Provide the [x, y] coordinate of the cell's center where the given text is located.  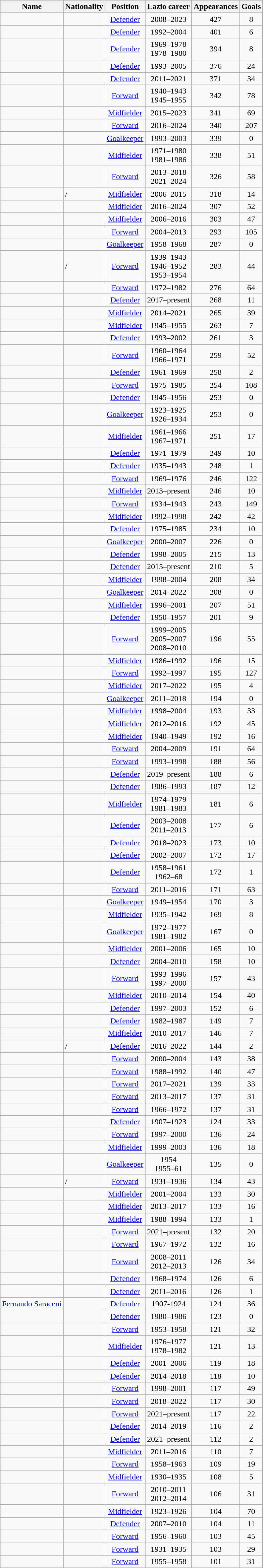
2000–2004 [168, 1059]
1945–1955 [168, 325]
1986–1992 [168, 660]
4 [251, 686]
101 [216, 1562]
1967–1972 [168, 1244]
127 [251, 673]
2007–2010 [168, 1524]
42 [251, 516]
401 [216, 32]
342 [216, 96]
40 [251, 996]
1960–19641966–1971 [168, 355]
1992–1997 [168, 673]
112 [216, 1439]
187 [216, 787]
1993–1998 [168, 761]
1934–1943 [168, 504]
1935–1943 [168, 466]
1971–1979 [168, 453]
144 [216, 1046]
12 [251, 787]
326 [216, 176]
201 [216, 617]
Fernando Saraceni [32, 1304]
339 [216, 138]
2014–2021 [168, 313]
134 [216, 1181]
106 [216, 1494]
1949–1954 [168, 902]
123 [216, 1316]
2000–2007 [168, 542]
2019–present [168, 774]
1972–1982 [168, 288]
1986–1993 [168, 787]
139 [216, 1084]
318 [216, 194]
78 [251, 96]
122 [251, 479]
135 [216, 1164]
2011–2018 [168, 698]
165 [216, 949]
2002–2007 [168, 855]
55 [251, 639]
1974–19791981–1983 [168, 804]
194 [216, 698]
1969–19781978–1980 [168, 49]
1931–1935 [168, 1549]
36 [251, 1304]
19541955–61 [168, 1164]
146 [216, 1033]
1907–1923 [168, 1122]
1930–1935 [168, 1477]
1955–1958 [168, 1562]
251 [216, 436]
1993–2005 [168, 66]
1996–2001 [168, 605]
2006–2015 [168, 194]
1998–2001 [168, 1389]
39 [251, 313]
Position [125, 7]
63 [251, 889]
427 [216, 19]
1993–2002 [168, 338]
1988–1992 [168, 1071]
1923–1926 [168, 1511]
1966–1972 [168, 1109]
70 [251, 1511]
193 [216, 711]
1939–19431946–19521953–1954 [168, 266]
2018–2023 [168, 842]
2001–2004 [168, 1194]
Goals [251, 7]
1945–1956 [168, 397]
2004–2009 [168, 749]
119 [216, 1363]
2010–2017 [168, 1033]
152 [216, 1008]
1961–1969 [168, 372]
167 [216, 932]
49 [251, 1389]
1997–2003 [168, 1008]
226 [216, 542]
191 [216, 749]
234 [216, 529]
1956–1960 [168, 1536]
1907-1924 [168, 1304]
158 [216, 961]
2018–2022 [168, 1401]
303 [216, 219]
2015–2023 [168, 113]
177 [216, 825]
249 [216, 453]
38 [251, 1059]
173 [216, 842]
2014–2022 [168, 592]
170 [216, 902]
1935–1942 [168, 915]
1999–2003 [168, 1147]
110 [216, 1452]
Appearances [216, 7]
258 [216, 372]
22 [251, 1414]
1961–19661967–1971 [168, 436]
58 [251, 176]
1992–2004 [168, 32]
2006–2016 [168, 219]
2010–2014 [168, 996]
287 [216, 244]
2014–2019 [168, 1426]
263 [216, 325]
116 [216, 1426]
1958–1963 [168, 1464]
1958–1968 [168, 244]
Name [32, 7]
9 [251, 617]
154 [216, 996]
69 [251, 113]
371 [216, 79]
268 [216, 300]
19 [251, 1464]
2004–2010 [168, 961]
2008–2023 [168, 19]
1982–1987 [168, 1021]
265 [216, 313]
2012–2016 [168, 724]
143 [216, 1059]
2017–present [168, 300]
1971–19801981–1986 [168, 155]
215 [216, 554]
210 [216, 567]
1997–2000 [168, 1135]
2016–2022 [168, 1046]
259 [216, 355]
1940–19431945–1955 [168, 96]
340 [216, 125]
283 [216, 266]
1968–1974 [168, 1278]
394 [216, 49]
44 [251, 266]
171 [216, 889]
14 [251, 194]
293 [216, 232]
1923–19251926–1934 [168, 415]
105 [251, 232]
Nationality [84, 7]
1958–19611962–68 [168, 872]
56 [251, 761]
2008–20112012–2013 [168, 1262]
1972–19771981–1982 [168, 932]
2013–present [168, 491]
109 [216, 1464]
376 [216, 66]
140 [216, 1071]
1976–19771978–1982 [168, 1346]
254 [216, 385]
242 [216, 516]
1993–19961997–2000 [168, 978]
1980–1986 [168, 1316]
2004–2013 [168, 232]
248 [216, 466]
1993–2003 [168, 138]
32 [251, 1329]
1940–1949 [168, 736]
2003–20082011–2013 [168, 825]
20 [251, 1232]
1998–2005 [168, 554]
1950–1957 [168, 617]
1931–1936 [168, 1181]
169 [216, 915]
2014–2018 [168, 1376]
1999–20052005–20072008–2010 [168, 639]
341 [216, 113]
157 [216, 978]
2010–20112012–2014 [168, 1494]
2011–2021 [168, 79]
2013–20182021–2024 [168, 176]
276 [216, 288]
29 [251, 1549]
Lazio career [168, 7]
118 [216, 1376]
338 [216, 155]
15 [251, 660]
2017–2021 [168, 1084]
307 [216, 207]
1988–1994 [168, 1219]
181 [216, 804]
243 [216, 504]
1969–1976 [168, 479]
261 [216, 338]
2015–present [168, 567]
1992–1998 [168, 516]
2017–2022 [168, 686]
1953–1958 [168, 1329]
